Provide the (x, y) coordinate of the cell's center where the given text is located.  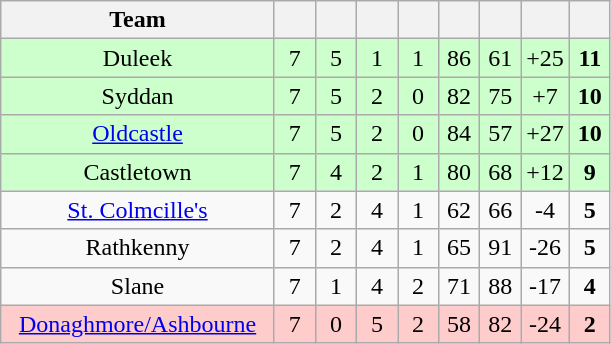
Donaghmore/Ashbourne (138, 324)
68 (500, 172)
Slane (138, 286)
Rathkenny (138, 248)
9 (590, 172)
66 (500, 210)
88 (500, 286)
Duleek (138, 58)
St. Colmcille's (138, 210)
65 (460, 248)
-4 (546, 210)
Oldcastle (138, 134)
+7 (546, 96)
91 (500, 248)
+25 (546, 58)
84 (460, 134)
62 (460, 210)
11 (590, 58)
+12 (546, 172)
86 (460, 58)
57 (500, 134)
Syddan (138, 96)
Team (138, 20)
71 (460, 286)
Castletown (138, 172)
-26 (546, 248)
75 (500, 96)
80 (460, 172)
-17 (546, 286)
61 (500, 58)
+27 (546, 134)
58 (460, 324)
-24 (546, 324)
